From the cell containing the given text, extract its center point as (x, y) coordinate. 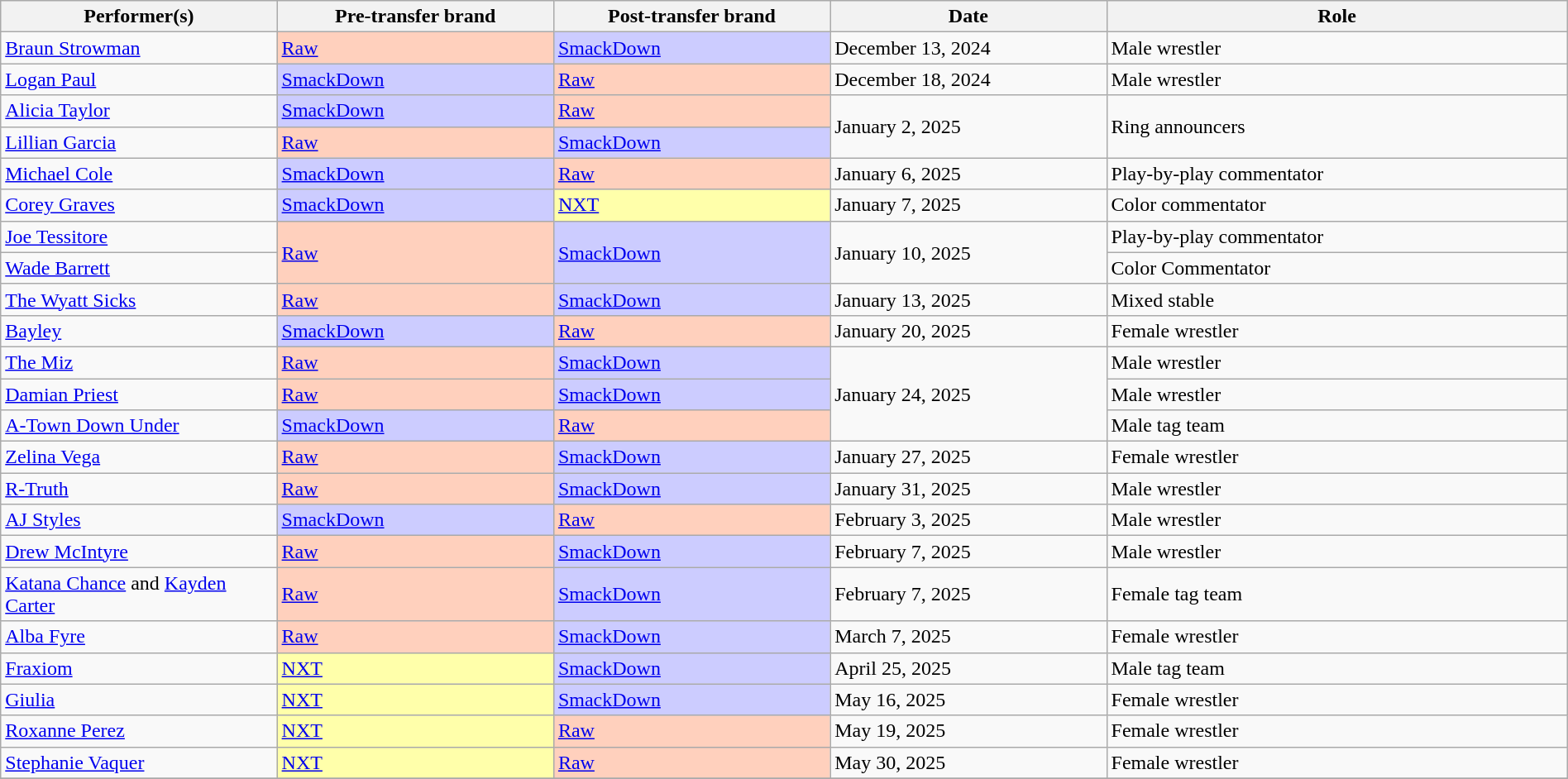
December 18, 2024 (968, 79)
January 24, 2025 (968, 394)
Joe Tessitore (139, 237)
January 7, 2025 (968, 205)
May 19, 2025 (968, 731)
The Miz (139, 362)
Pre-transfer brand (415, 17)
January 27, 2025 (968, 457)
Color commentator (1336, 205)
Ring announcers (1336, 127)
Performer(s) (139, 17)
Drew McIntyre (139, 552)
Damian Priest (139, 394)
January 6, 2025 (968, 174)
May 16, 2025 (968, 700)
Alicia Taylor (139, 111)
Zelina Vega (139, 457)
The Wyatt Sicks (139, 299)
Color Commentator (1336, 268)
December 13, 2024 (968, 48)
Lillian Garcia (139, 142)
January 20, 2025 (968, 331)
January 13, 2025 (968, 299)
Fraxiom (139, 668)
January 2, 2025 (968, 127)
Post-transfer brand (691, 17)
AJ Styles (139, 520)
Braun Strowman (139, 48)
Bayley (139, 331)
Giulia (139, 700)
Logan Paul (139, 79)
Stephanie Vaquer (139, 762)
Role (1336, 17)
Corey Graves (139, 205)
Roxanne Perez (139, 731)
January 10, 2025 (968, 252)
Date (968, 17)
Female tag team (1336, 594)
R-Truth (139, 489)
Alba Fyre (139, 637)
Mixed stable (1336, 299)
January 31, 2025 (968, 489)
Michael Cole (139, 174)
February 3, 2025 (968, 520)
April 25, 2025 (968, 668)
Katana Chance and Kayden Carter (139, 594)
A-Town Down Under (139, 426)
Wade Barrett (139, 268)
May 30, 2025 (968, 762)
March 7, 2025 (968, 637)
